Output the (X, Y) coordinate of the center of the cell containing the given text.  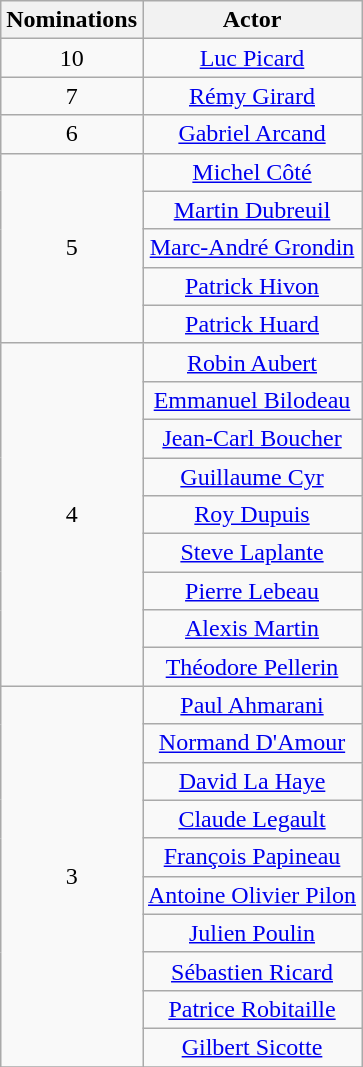
Steve Laplante (252, 553)
David La Haye (252, 781)
Patrick Huard (252, 324)
6 (72, 134)
Actor (252, 20)
Théodore Pellerin (252, 667)
Michel Côté (252, 172)
Gabriel Arcand (252, 134)
Gilbert Sicotte (252, 1047)
Rémy Girard (252, 96)
Marc-André Grondin (252, 248)
3 (72, 876)
François Papineau (252, 857)
Julien Poulin (252, 933)
Patrick Hivon (252, 286)
Alexis Martin (252, 629)
Pierre Lebeau (252, 591)
Patrice Robitaille (252, 1009)
Jean-Carl Boucher (252, 438)
Claude Legault (252, 819)
5 (72, 248)
4 (72, 514)
Normand D'Amour (252, 743)
Roy Dupuis (252, 515)
Nominations (72, 20)
Paul Ahmarani (252, 705)
Robin Aubert (252, 362)
Martin Dubreuil (252, 210)
10 (72, 58)
Emmanuel Bilodeau (252, 400)
Sébastien Ricard (252, 971)
7 (72, 96)
Guillaume Cyr (252, 477)
Antoine Olivier Pilon (252, 895)
Luc Picard (252, 58)
